Provide the [X, Y] coordinate of the cell's center where the given text is located.  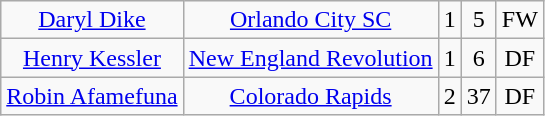
Orlando City SC [310, 20]
Daryl Dike [92, 20]
New England Revolution [310, 58]
FW [520, 20]
37 [478, 96]
2 [450, 96]
Colorado Rapids [310, 96]
Henry Kessler [92, 58]
6 [478, 58]
5 [478, 20]
Robin Afamefuna [92, 96]
